Provide the (X, Y) coordinate of the cell's center where the given text is located.  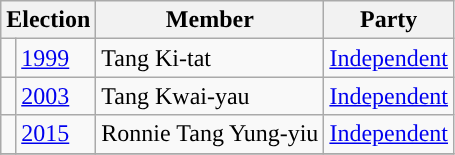
Party (389, 20)
2015 (56, 134)
Tang Ki-tat (210, 58)
Member (210, 20)
Ronnie Tang Yung-yiu (210, 134)
Tang Kwai-yau (210, 96)
1999 (56, 58)
Election (48, 20)
2003 (56, 96)
